Identify which cell holds the provided text, then report its (x, y) central coordinate. 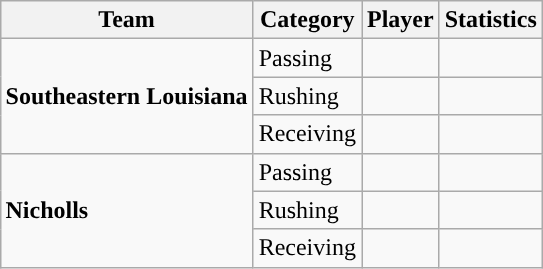
Southeastern Louisiana (126, 96)
Nicholls (126, 210)
Category (307, 20)
Team (126, 20)
Statistics (490, 20)
Player (401, 20)
